Find where the given text appears and provide that cell's center as (x, y) coordinate. 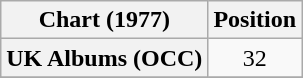
Chart (1977) (104, 20)
Position (255, 20)
32 (255, 58)
UK Albums (OCC) (104, 58)
